Provide the [x, y] coordinate of the cell's center where the given text is located.  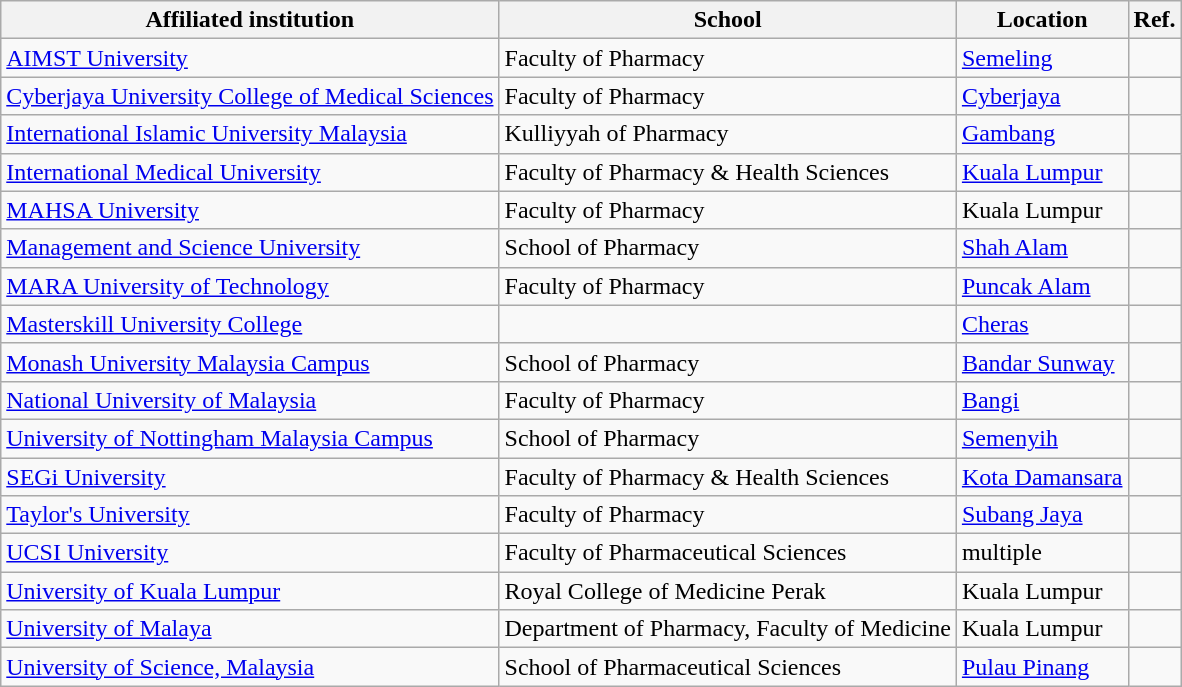
University of Science, Malaysia [250, 667]
School [728, 20]
SEGi University [250, 477]
AIMST University [250, 58]
National University of Malaysia [250, 400]
UCSI University [250, 553]
School of Pharmaceutical Sciences [728, 667]
International Medical University [250, 172]
Pulau Pinang [1042, 667]
Masterskill University College [250, 324]
University of Nottingham Malaysia Campus [250, 438]
Management and Science University [250, 248]
Puncak Alam [1042, 286]
multiple [1042, 553]
Taylor's University [250, 515]
Royal College of Medicine Perak [728, 591]
University of Kuala Lumpur [250, 591]
Cyberjaya University College of Medical Sciences [250, 96]
Cyberjaya [1042, 96]
Monash University Malaysia Campus [250, 362]
Location [1042, 20]
Affiliated institution [250, 20]
Bandar Sunway [1042, 362]
Shah Alam [1042, 248]
Kulliyyah of Pharmacy [728, 134]
Faculty of Pharmaceutical Sciences [728, 553]
Semeling [1042, 58]
MAHSA University [250, 210]
International Islamic University Malaysia [250, 134]
Gambang [1042, 134]
Subang Jaya [1042, 515]
Ref. [1154, 20]
Kota Damansara [1042, 477]
Bangi [1042, 400]
Cheras [1042, 324]
MARA University of Technology [250, 286]
Department of Pharmacy, Faculty of Medicine [728, 629]
Semenyih [1042, 438]
University of Malaya [250, 629]
